Scan for the cell matching the given text and deliver its [x, y] coordinate at center. 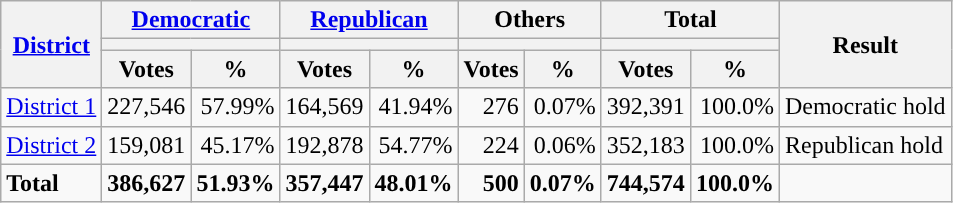
Democratic [191, 20]
Republican hold [865, 145]
357,447 [324, 183]
392,391 [646, 107]
57.99% [236, 107]
276 [491, 107]
41.94% [414, 107]
Result [865, 44]
Republican [369, 20]
500 [491, 183]
227,546 [146, 107]
45.17% [236, 145]
386,627 [146, 183]
192,878 [324, 145]
224 [491, 145]
744,574 [646, 183]
Others [530, 20]
51.93% [236, 183]
District 1 [52, 107]
159,081 [146, 145]
54.77% [414, 145]
District 2 [52, 145]
48.01% [414, 183]
Democratic hold [865, 107]
District [52, 44]
352,183 [646, 145]
0.06% [562, 145]
164,569 [324, 107]
